Scan for the cell matching the given text and deliver its [x, y] coordinate at center. 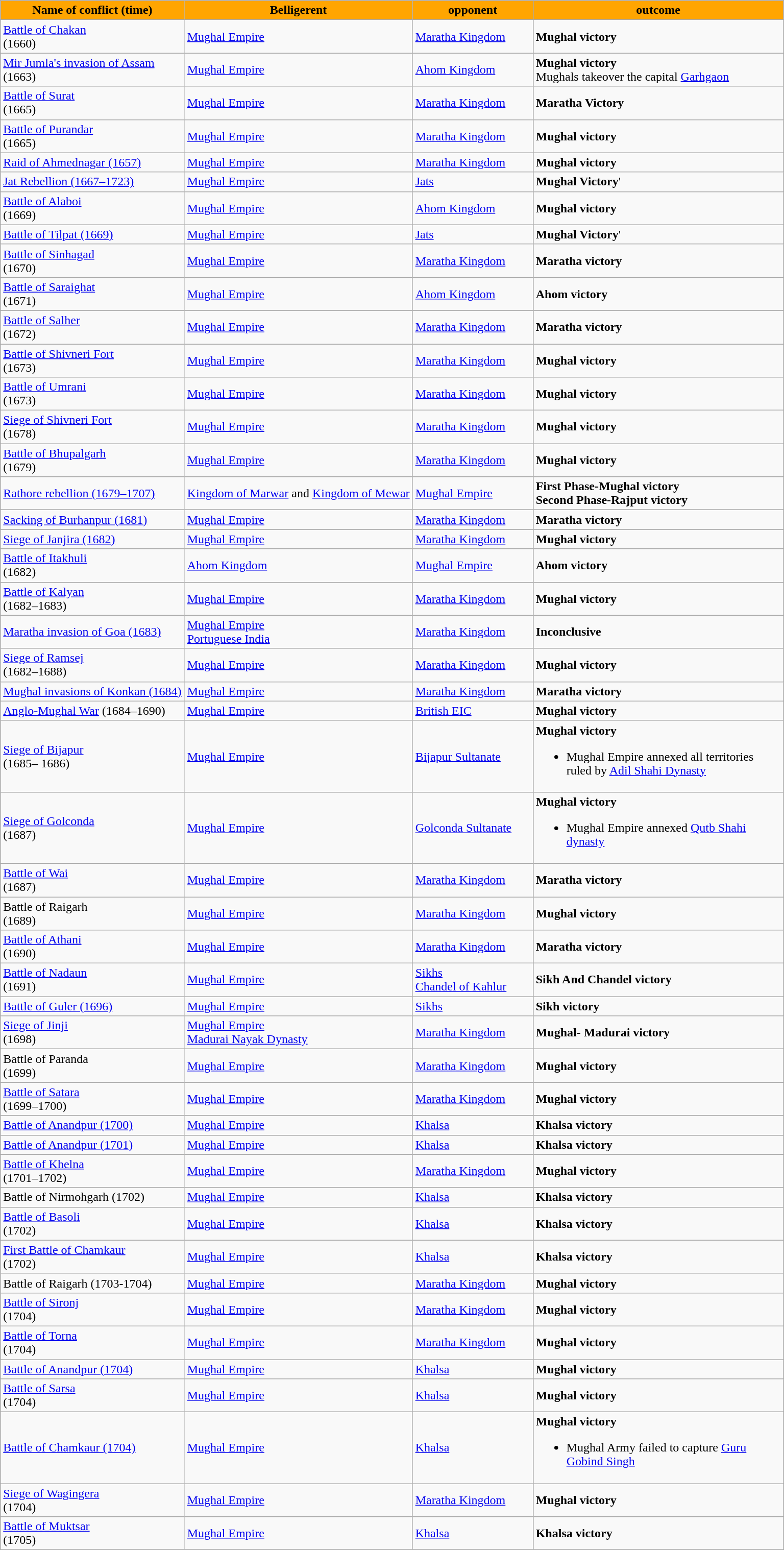
Battle of Paranda(1699) [92, 1066]
Battle of Nirmohgarh (1702) [92, 1197]
Sikhs Chandel of Kahlur [473, 980]
Battle of Raigarh (1703-1704) [92, 1283]
Battle of Surat(1665) [92, 103]
Battle of Wai(1687) [92, 880]
Golconda Sultanate [473, 828]
Mughal victoryMughal Empire annexed Qutb Shahi dynasty [658, 828]
Mir Jumla's invasion of Assam(1663) [92, 69]
Mughal EmpirePortuguese India [298, 632]
Anglo-Mughal War (1684–1690) [92, 711]
Battle of Guler (1696) [92, 1006]
Battle of Chakan(1660) [92, 37]
Battle of Salher(1672) [92, 327]
First Phase-Mughal victory Second Phase-Rajput victory [658, 493]
Inconclusive [658, 632]
Battle of Sironj(1704) [92, 1309]
Sacking of Burhanpur (1681) [92, 520]
Rathore rebellion (1679–1707) [92, 493]
Battle of Bhupalgarh(1679) [92, 461]
British EIC [473, 711]
Battle of Shivneri Fort(1673) [92, 360]
Battle of Torna(1704) [92, 1343]
Battle of Chamkaur (1704) [92, 1448]
Battle of Khelna(1701–1702) [92, 1171]
Battle of Athani(1690) [92, 947]
Siege of Ramsej(1682–1688) [92, 665]
Siege of Janjira (1682) [92, 539]
opponent [473, 10]
Siege of Wagingera(1704) [92, 1500]
Battle of Kalyan(1682–1683) [92, 598]
Mughal victoryMughal Empire annexed all territories ruled by Adil Shahi Dynasty [658, 756]
Battle of Tilpat (1669) [92, 234]
Battle of Anandpur (1700) [92, 1125]
Mughal invasions of Konkan (1684) [92, 691]
outcome [658, 10]
Battle of Alaboi(1669) [92, 208]
Siege of Shivneri Fort(1678) [92, 427]
Battle of Anandpur (1701) [92, 1145]
Jat Rebellion (1667–1723) [92, 182]
Raid of Ahmednagar (1657) [92, 162]
Battle of Anandpur (1704) [92, 1369]
First Battle of Chamkaur(1702) [92, 1257]
Kingdom of Marwar and Kingdom of Mewar [298, 493]
Belligerent [298, 10]
Battle of Muktsar(1705) [92, 1534]
Bijapur Sultanate [473, 756]
Battle of Saraighat(1671) [92, 294]
Battle of Itakhuli(1682) [92, 566]
Battle of Sarsa(1704) [92, 1396]
Battle of Sinhagad(1670) [92, 260]
Sikhs [473, 1006]
Battle of Umrani(1673) [92, 394]
Sikh And Chandel victory [658, 980]
Mughal- Madurai victory [658, 1032]
Siege of Jinji(1698) [92, 1032]
Siege of Golconda(1687) [92, 828]
Mughal Empire Madurai Nayak Dynasty [298, 1032]
Battle of Raigarh(1689) [92, 913]
Mughal victoryMughal Army failed to capture Guru Gobind Singh [658, 1448]
Maratha Victory [658, 103]
Maratha invasion of Goa (1683) [92, 632]
Battle of Purandar(1665) [92, 136]
Name of conflict (time) [92, 10]
Sikh victory [658, 1006]
Battle of Basoli(1702) [92, 1223]
Siege of Bijapur(1685– 1686) [92, 756]
Battle of Satara(1699–1700) [92, 1099]
Battle of Nadaun(1691) [92, 980]
Mughal victoryMughals takeover the capital Garhgaon [658, 69]
